Output the (X, Y) coordinate of the center of the cell containing the given text.  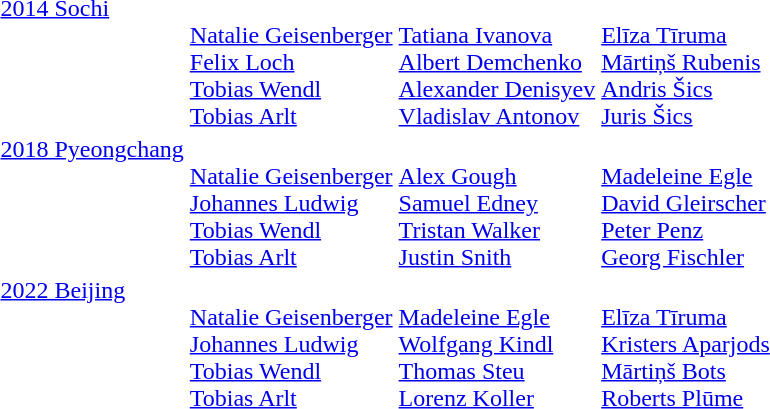
Natalie GeisenbergerJohannes LudwigTobias WendlTobias Arlt (291, 203)
Alex GoughSamuel EdneyTristan WalkerJustin Snith (497, 203)
